Search for the cell housing the specified text and yield its (X, Y) center coordinate. 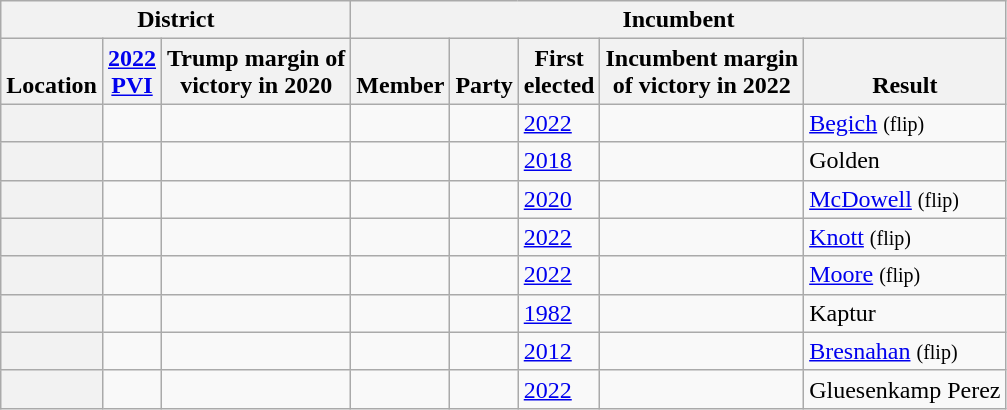
Moore (flip) (905, 275)
2018 (559, 161)
2022PVI (132, 72)
Kaptur (905, 313)
Gluesenkamp Perez (905, 389)
Incumbent marginof victory in 2022 (702, 72)
1982 (559, 313)
Knott (flip) (905, 237)
Trump margin ofvictory in 2020 (256, 72)
Party (484, 72)
2020 (559, 199)
Begich (flip) (905, 123)
Bresnahan (flip) (905, 351)
Location (52, 72)
Member (400, 72)
Result (905, 72)
Incumbent (678, 20)
McDowell (flip) (905, 199)
District (176, 20)
Golden (905, 161)
Firstelected (559, 72)
2012 (559, 351)
